From the cell containing the given text, extract its center point as (x, y) coordinate. 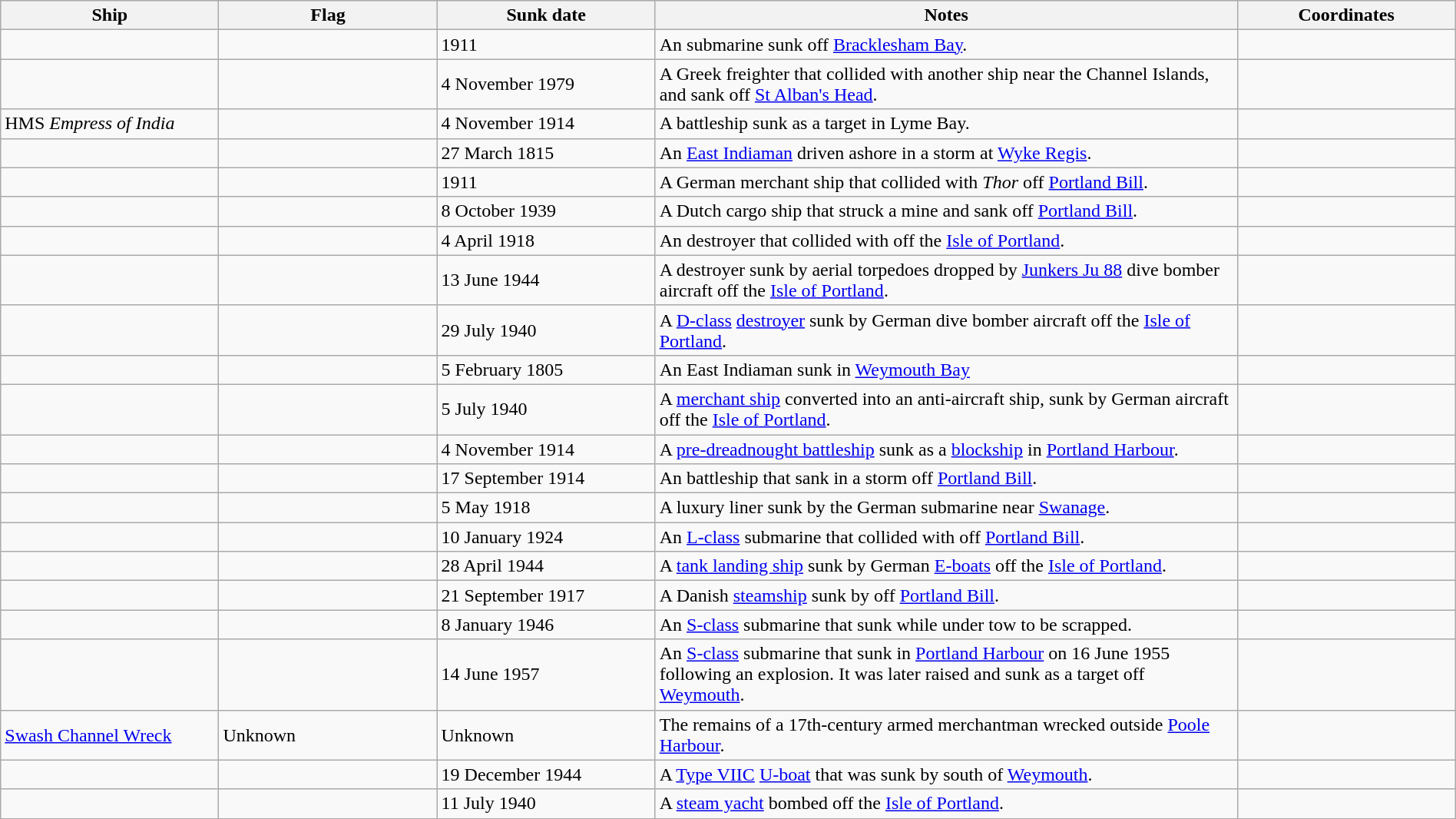
A Danish steamship sunk by off Portland Bill. (946, 595)
17 September 1914 (546, 479)
A steam yacht bombed off the Isle of Portland. (946, 804)
A Greek freighter that collided with another ship near the Channel Islands, and sank off St Alban's Head. (946, 85)
4 April 1918 (546, 240)
5 May 1918 (546, 508)
29 July 1940 (546, 330)
A merchant ship converted into an anti-aircraft ship, sunk by German aircraft off the Isle of Portland. (946, 409)
A Dutch cargo ship that struck a mine and sank off Portland Bill. (946, 211)
A tank landing ship sunk by German E-boats off the Isle of Portland. (946, 566)
Ship (110, 15)
A pre-dreadnought battleship sunk as a blockship in Portland Harbour. (946, 449)
8 January 1946 (546, 625)
Notes (946, 15)
An battleship that sank in a storm off Portland Bill. (946, 479)
14 June 1957 (546, 675)
21 September 1917 (546, 595)
An S-class submarine that sunk in Portland Harbour on 16 June 1955 following an explosion. It was later raised and sunk as a target off Weymouth. (946, 675)
5 July 1940 (546, 409)
A German merchant ship that collided with Thor off Portland Bill. (946, 182)
An East Indiaman sunk in Weymouth Bay (946, 370)
27 March 1815 (546, 153)
Swash Channel Wreck (110, 734)
4 November 1979 (546, 85)
11 July 1940 (546, 804)
A luxury liner sunk by the German submarine near Swanage. (946, 508)
Sunk date (546, 15)
An L-class submarine that collided with off Portland Bill. (946, 537)
19 December 1944 (546, 774)
An submarine sunk off Bracklesham Bay. (946, 45)
A battleship sunk as a target in Lyme Bay. (946, 124)
An destroyer that collided with off the Isle of Portland. (946, 240)
HMS Empress of India (110, 124)
10 January 1924 (546, 537)
Coordinates (1346, 15)
A D-class destroyer sunk by German dive bomber aircraft off the Isle of Portland. (946, 330)
28 April 1944 (546, 566)
13 June 1944 (546, 280)
A Type VIIC U-boat that was sunk by south of Weymouth. (946, 774)
An S-class submarine that sunk while under tow to be scrapped. (946, 625)
8 October 1939 (546, 211)
5 February 1805 (546, 370)
The remains of a 17th-century armed merchantman wrecked outside Poole Harbour. (946, 734)
Flag (328, 15)
An East Indiaman driven ashore in a storm at Wyke Regis. (946, 153)
A destroyer sunk by aerial torpedoes dropped by Junkers Ju 88 dive bomber aircraft off the Isle of Portland. (946, 280)
